Pinpoint the cell where the given text exists, returning its (x, y) midpoint coordinate. 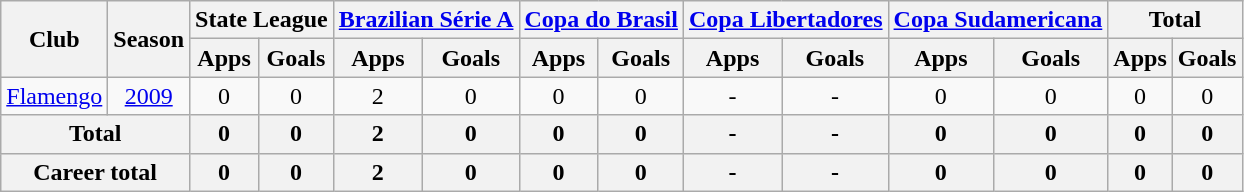
Copa Libertadores (786, 20)
Copa Sudamericana (998, 20)
Flamengo (54, 96)
State League (262, 20)
2009 (149, 96)
Season (149, 39)
Career total (96, 172)
Copa do Brasil (601, 20)
Club (54, 39)
Brazilian Série A (426, 20)
